Identify which cell holds the provided text, then report its (X, Y) central coordinate. 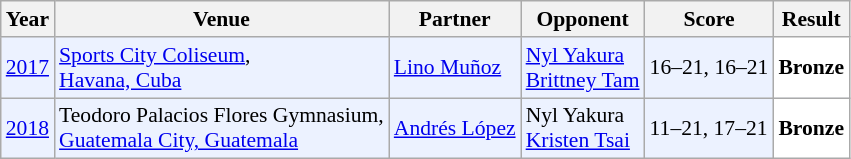
2017 (28, 68)
Partner (455, 19)
Opponent (583, 19)
Sports City Coliseum,Havana, Cuba (222, 68)
2018 (28, 128)
Teodoro Palacios Flores Gymnasium,Guatemala City, Guatemala (222, 128)
Year (28, 19)
Venue (222, 19)
Nyl Yakura Kristen Tsai (583, 128)
Result (811, 19)
Score (710, 19)
16–21, 16–21 (710, 68)
Lino Muñoz (455, 68)
Nyl Yakura Brittney Tam (583, 68)
Andrés López (455, 128)
11–21, 17–21 (710, 128)
